Return the [X, Y] coordinate for the center point of the cell that contains the specified text.  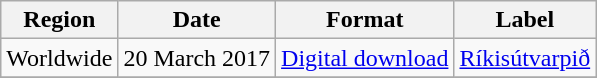
Ríkisútvarpið [525, 58]
Date [197, 20]
20 March 2017 [197, 58]
Worldwide [60, 58]
Digital download [365, 58]
Region [60, 20]
Format [365, 20]
Label [525, 20]
